Output the (x, y) coordinate of the center of the cell containing the given text.  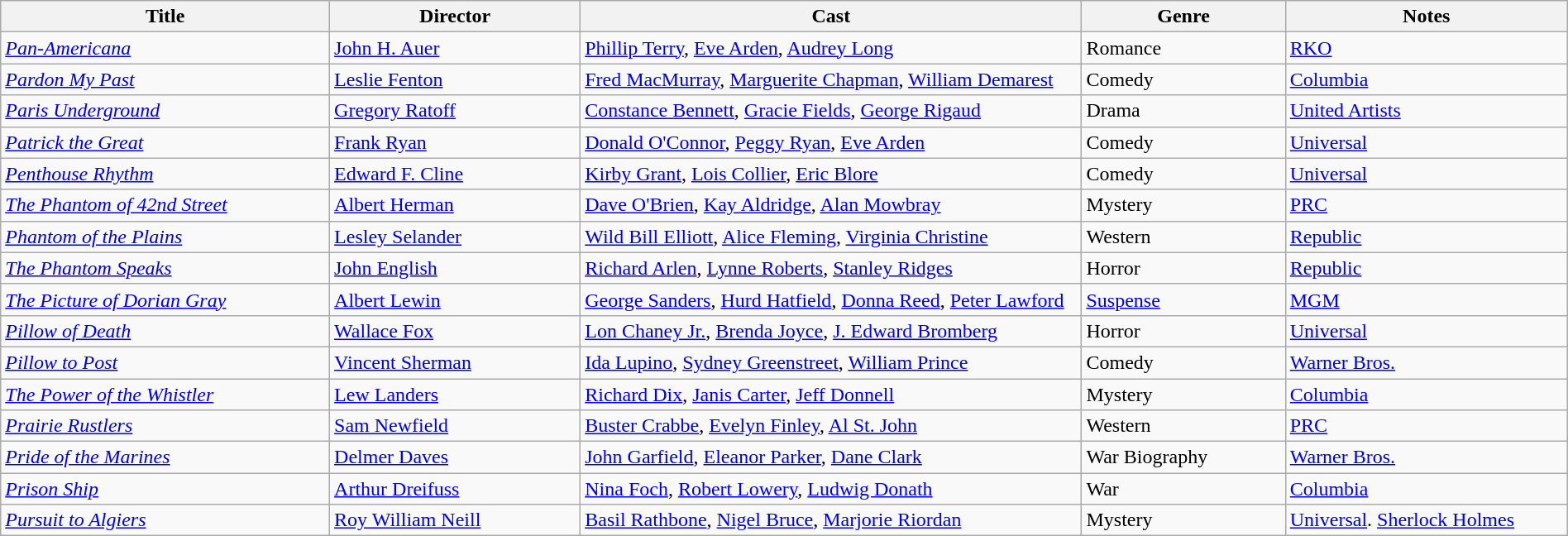
Lesley Selander (455, 237)
Wallace Fox (455, 331)
Patrick the Great (165, 142)
Nina Foch, Robert Lowery, Ludwig Donath (831, 489)
Title (165, 17)
Pillow of Death (165, 331)
Roy William Neill (455, 520)
Romance (1183, 48)
Kirby Grant, Lois Collier, Eric Blore (831, 174)
War Biography (1183, 457)
Phantom of the Plains (165, 237)
MGM (1426, 299)
Pillow to Post (165, 362)
Vincent Sherman (455, 362)
Lon Chaney Jr., Brenda Joyce, J. Edward Bromberg (831, 331)
Phillip Terry, Eve Arden, Audrey Long (831, 48)
Pan-Americana (165, 48)
Leslie Fenton (455, 79)
George Sanders, Hurd Hatfield, Donna Reed, Peter Lawford (831, 299)
The Phantom of 42nd Street (165, 205)
John Garfield, Eleanor Parker, Dane Clark (831, 457)
Suspense (1183, 299)
Gregory Ratoff (455, 111)
Drama (1183, 111)
United Artists (1426, 111)
Paris Underground (165, 111)
The Phantom Speaks (165, 268)
Richard Arlen, Lynne Roberts, Stanley Ridges (831, 268)
Lew Landers (455, 395)
Cast (831, 17)
RKO (1426, 48)
Buster Crabbe, Evelyn Finley, Al St. John (831, 426)
The Picture of Dorian Gray (165, 299)
Albert Herman (455, 205)
Prison Ship (165, 489)
Sam Newfield (455, 426)
Wild Bill Elliott, Alice Fleming, Virginia Christine (831, 237)
Edward F. Cline (455, 174)
Ida Lupino, Sydney Greenstreet, William Prince (831, 362)
Constance Bennett, Gracie Fields, George Rigaud (831, 111)
Director (455, 17)
Richard Dix, Janis Carter, Jeff Donnell (831, 395)
Dave O'Brien, Kay Aldridge, Alan Mowbray (831, 205)
Arthur Dreifuss (455, 489)
Penthouse Rhythm (165, 174)
Pardon My Past (165, 79)
Basil Rathbone, Nigel Bruce, Marjorie Riordan (831, 520)
Universal. Sherlock Holmes (1426, 520)
John English (455, 268)
The Power of the Whistler (165, 395)
War (1183, 489)
Albert Lewin (455, 299)
John H. Auer (455, 48)
Pride of the Marines (165, 457)
Prairie Rustlers (165, 426)
Delmer Daves (455, 457)
Genre (1183, 17)
Pursuit to Algiers (165, 520)
Donald O'Connor, Peggy Ryan, Eve Arden (831, 142)
Frank Ryan (455, 142)
Fred MacMurray, Marguerite Chapman, William Demarest (831, 79)
Notes (1426, 17)
